Capture the cell that displays the provided text and extract its (X, Y) central coordinate. 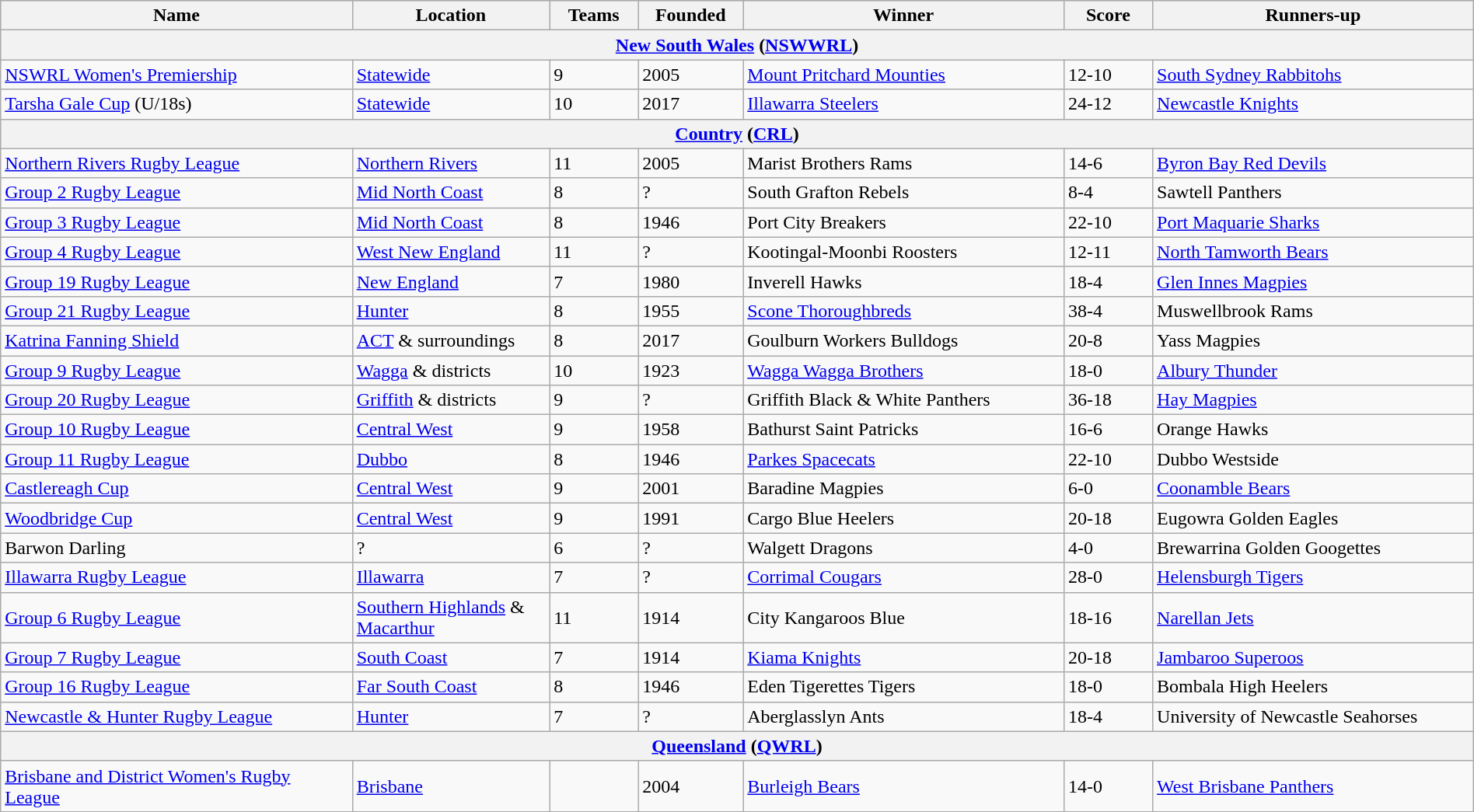
Group 6 Rugby League (176, 617)
1980 (690, 281)
18-16 (1108, 617)
Narellan Jets (1314, 617)
4-0 (1108, 548)
University of Newcastle Seahorses (1314, 716)
Hay Magpies (1314, 400)
Katrina Fanning Shield (176, 340)
16-6 (1108, 430)
Country (CRL) (737, 134)
North Tamworth Bears (1314, 252)
Wagga & districts (451, 371)
Founded (690, 16)
Group 11 Rugby League (176, 459)
Dubbo Westside (1314, 459)
Illawarra Rugby League (176, 577)
Name (176, 16)
Winner (903, 16)
1991 (690, 518)
Group 20 Rugby League (176, 400)
24-12 (1108, 104)
Brisbane and District Women's Rugby League (176, 786)
West Brisbane Panthers (1314, 786)
8-4 (1108, 193)
Teams (594, 16)
Illawarra (451, 577)
2004 (690, 786)
Dubbo (451, 459)
Kootingal-Moonbi Roosters (903, 252)
6 (594, 548)
Glen Innes Magpies (1314, 281)
1958 (690, 430)
14-6 (1108, 163)
Parkes Spacecats (903, 459)
Port City Breakers (903, 222)
New South Wales (NSWWRL) (737, 45)
Eden Tigerettes Tigers (903, 687)
Group 3 Rugby League (176, 222)
Wagga Wagga Brothers (903, 371)
20-8 (1108, 340)
Group 21 Rugby League (176, 311)
12-11 (1108, 252)
Northern Rivers Rugby League (176, 163)
Griffith Black & White Panthers (903, 400)
Group 4 Rugby League (176, 252)
Griffith & districts (451, 400)
12-10 (1108, 75)
South Grafton Rebels (903, 193)
Scone Thoroughbreds (903, 311)
Kiama Knights (903, 657)
Yass Magpies (1314, 340)
Sawtell Panthers (1314, 193)
Northern Rivers (451, 163)
South Coast (451, 657)
38-4 (1108, 311)
Group 16 Rugby League (176, 687)
Location (451, 16)
Queensland (QWRL) (737, 746)
Aberglasslyn Ants (903, 716)
Port Maquarie Sharks (1314, 222)
Orange Hawks (1314, 430)
Brisbane (451, 786)
Burleigh Bears (903, 786)
Southern Highlands & Macarthur (451, 617)
Newcastle Knights (1314, 104)
Brewarrina Golden Googettes (1314, 548)
Byron Bay Red Devils (1314, 163)
Bombala High Heelers (1314, 687)
Baradine Magpies (903, 489)
Coonamble Bears (1314, 489)
Bathurst Saint Patricks (903, 430)
NSWRL Women's Premiership (176, 75)
Group 9 Rugby League (176, 371)
Mount Pritchard Mounties (903, 75)
Albury Thunder (1314, 371)
2001 (690, 489)
Barwon Darling (176, 548)
New England (451, 281)
Muswellbrook Rams (1314, 311)
Goulburn Workers Bulldogs (903, 340)
Far South Coast (451, 687)
Newcastle & Hunter Rugby League (176, 716)
1955 (690, 311)
Jambaroo Superoos (1314, 657)
Tarsha Gale Cup (U/18s) (176, 104)
Group 2 Rugby League (176, 193)
6-0 (1108, 489)
14-0 (1108, 786)
Cargo Blue Heelers (903, 518)
Group 10 Rugby League (176, 430)
Castlereagh Cup (176, 489)
Inverell Hawks (903, 281)
Corrimal Cougars (903, 577)
Woodbridge Cup (176, 518)
Marist Brothers Rams (903, 163)
West New England (451, 252)
Helensburgh Tigers (1314, 577)
Runners-up (1314, 16)
Illawarra Steelers (903, 104)
ACT & surroundings (451, 340)
South Sydney Rabbitohs (1314, 75)
36-18 (1108, 400)
Walgett Dragons (903, 548)
Group 19 Rugby League (176, 281)
City Kangaroos Blue (903, 617)
Eugowra Golden Eagles (1314, 518)
Group 7 Rugby League (176, 657)
Score (1108, 16)
1923 (690, 371)
28-0 (1108, 577)
